Locate the cell with the specified text and output its (X, Y) center coordinate. 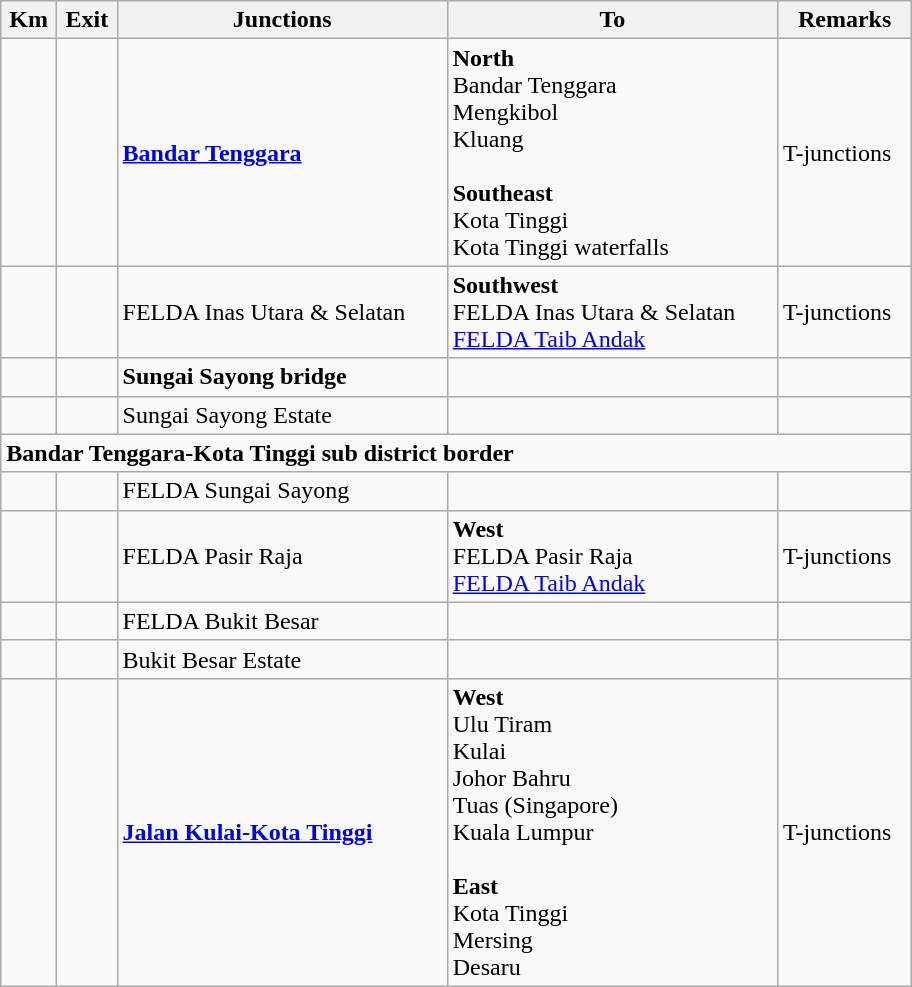
FELDA Sungai Sayong (282, 491)
West Ulu Tiram Kulai Johor Bahru Tuas (Singapore) Kuala LumpurEast Kota Tinggi Mersing Desaru (612, 832)
Jalan Kulai-Kota Tinggi (282, 832)
WestFELDA Pasir RajaFELDA Taib Andak (612, 556)
Remarks (844, 20)
Junctions (282, 20)
Bandar Tenggara-Kota Tinggi sub district border (456, 453)
North Bandar Tenggara Mengkibol KluangSoutheast Kota Tinggi Kota Tinggi waterfalls (612, 152)
To (612, 20)
FELDA Bukit Besar (282, 621)
Bandar Tenggara (282, 152)
Bukit Besar Estate (282, 659)
Sungai Sayong bridge (282, 377)
Sungai Sayong Estate (282, 415)
SouthwestFELDA Inas Utara & SelatanFELDA Taib Andak (612, 312)
FELDA Pasir Raja (282, 556)
Km (29, 20)
Exit (87, 20)
FELDA Inas Utara & Selatan (282, 312)
